Locate the cell with the specified text and output its [X, Y] center coordinate. 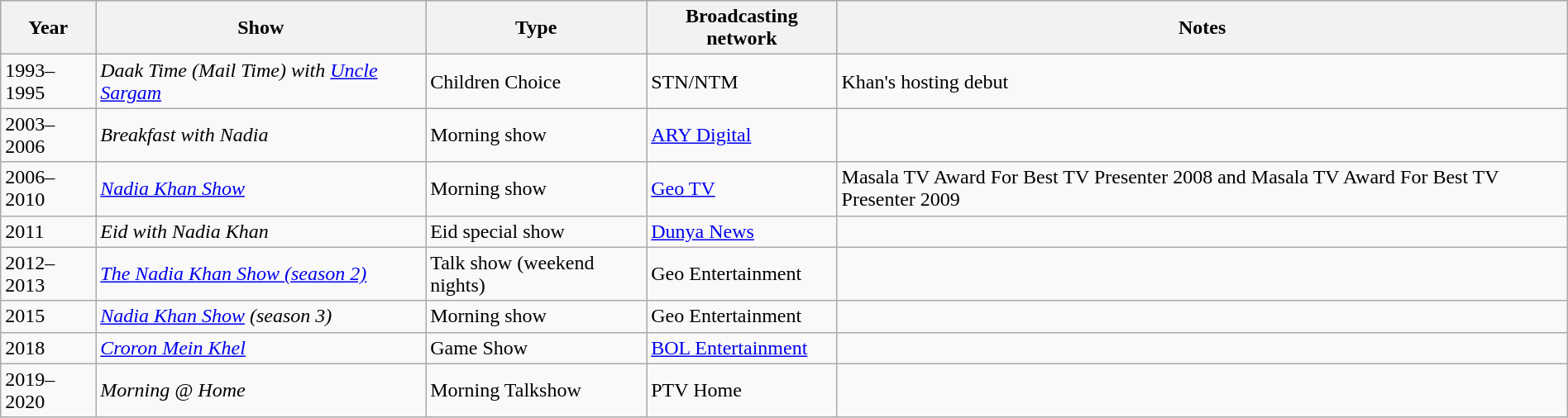
Show [261, 28]
Nadia Khan Show [261, 188]
BOL Entertainment [742, 348]
1993–1995 [48, 81]
2006–2010 [48, 188]
The Nadia Khan Show (season 2) [261, 274]
2019–2020 [48, 390]
Game Show [536, 348]
Dunya News [742, 231]
Talk show (weekend nights) [536, 274]
Eid special show [536, 231]
Type [536, 28]
Children Choice [536, 81]
2003–2006 [48, 135]
2015 [48, 316]
2011 [48, 231]
Breakfast with Nadia [261, 135]
Khan's hosting debut [1202, 81]
Masala TV Award For Best TV Presenter 2008 and Masala TV Award For Best TV Presenter 2009 [1202, 188]
Broadcasting network [742, 28]
2018 [48, 348]
ARY Digital [742, 135]
Geo TV [742, 188]
2012–2013 [48, 274]
Year [48, 28]
Nadia Khan Show (season 3) [261, 316]
PTV Home [742, 390]
Daak Time (Mail Time) with Uncle Sargam [261, 81]
Notes [1202, 28]
Morning Talkshow [536, 390]
Morning @ Home [261, 390]
Croron Mein Khel [261, 348]
STN/NTM [742, 81]
Eid with Nadia Khan [261, 231]
